For the text-containing cell, return its midpoint in (X, Y) coordinate format. 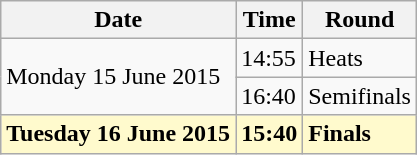
Date (118, 20)
Heats (360, 58)
Finals (360, 134)
Round (360, 20)
Tuesday 16 June 2015 (118, 134)
Time (270, 20)
15:40 (270, 134)
16:40 (270, 96)
Monday 15 June 2015 (118, 77)
Semifinals (360, 96)
14:55 (270, 58)
